Identify which cell holds the provided text, then report its (x, y) central coordinate. 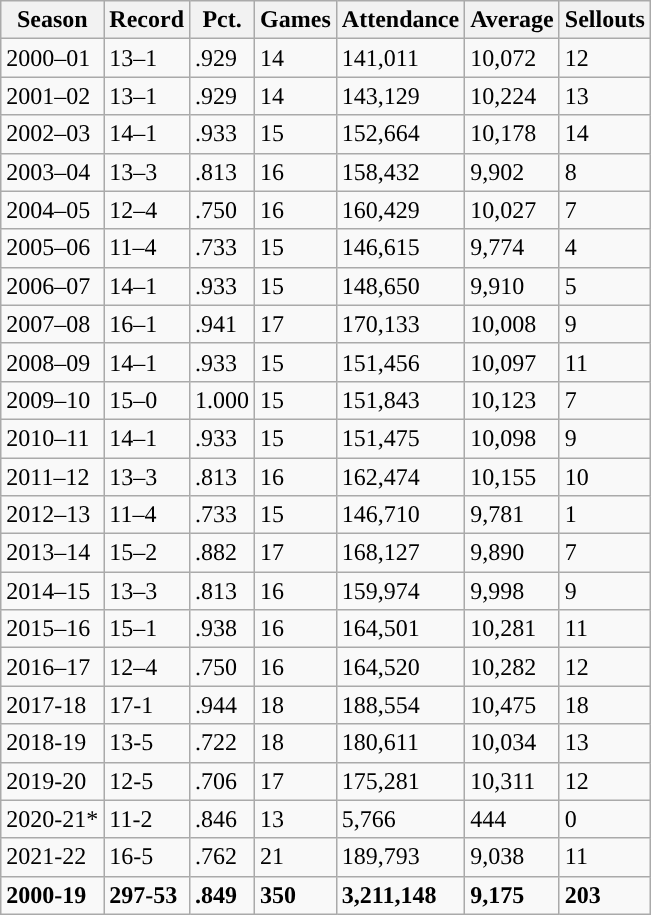
Average (512, 20)
2020-21* (52, 819)
10,097 (512, 362)
9,781 (512, 515)
10,027 (512, 210)
10,098 (512, 438)
.722 (222, 743)
9,175 (512, 895)
143,129 (400, 96)
17-1 (147, 705)
.941 (222, 324)
Record (147, 20)
1 (604, 515)
152,664 (400, 134)
189,793 (400, 857)
12-5 (147, 781)
2014–15 (52, 591)
.849 (222, 895)
2013–14 (52, 553)
Pct. (222, 20)
9,998 (512, 591)
2017-18 (52, 705)
10,123 (512, 400)
2018-19 (52, 743)
Games (296, 20)
162,474 (400, 477)
.938 (222, 629)
0 (604, 819)
141,011 (400, 58)
2015–16 (52, 629)
2010–11 (52, 438)
2001–02 (52, 96)
5 (604, 286)
2008–09 (52, 362)
.882 (222, 553)
16-5 (147, 857)
2009–10 (52, 400)
3,211,148 (400, 895)
11-2 (147, 819)
.706 (222, 781)
10,178 (512, 134)
10,281 (512, 629)
21 (296, 857)
203 (604, 895)
2003–04 (52, 172)
9,910 (512, 286)
350 (296, 895)
9,038 (512, 857)
4 (604, 248)
2021-22 (52, 857)
.762 (222, 857)
15–0 (147, 400)
148,650 (400, 286)
2006–07 (52, 286)
151,456 (400, 362)
15–1 (147, 629)
2000-19 (52, 895)
10,282 (512, 667)
2000–01 (52, 58)
Season (52, 20)
168,127 (400, 553)
151,475 (400, 438)
164,501 (400, 629)
297-53 (147, 895)
9,890 (512, 553)
5,766 (400, 819)
16–1 (147, 324)
146,615 (400, 248)
159,974 (400, 591)
160,429 (400, 210)
158,432 (400, 172)
1.000 (222, 400)
2012–13 (52, 515)
Attendance (400, 20)
188,554 (400, 705)
170,133 (400, 324)
.944 (222, 705)
146,710 (400, 515)
2019-20 (52, 781)
175,281 (400, 781)
13-5 (147, 743)
10,008 (512, 324)
10,072 (512, 58)
151,843 (400, 400)
2016–17 (52, 667)
9,902 (512, 172)
180,611 (400, 743)
8 (604, 172)
15–2 (147, 553)
2005–06 (52, 248)
10 (604, 477)
10,475 (512, 705)
2011–12 (52, 477)
444 (512, 819)
Sellouts (604, 20)
2004–05 (52, 210)
10,224 (512, 96)
.846 (222, 819)
2007–08 (52, 324)
10,311 (512, 781)
164,520 (400, 667)
9,774 (512, 248)
10,034 (512, 743)
10,155 (512, 477)
2002–03 (52, 134)
